Return the (X, Y) coordinate for the center point of the cell that contains the specified text.  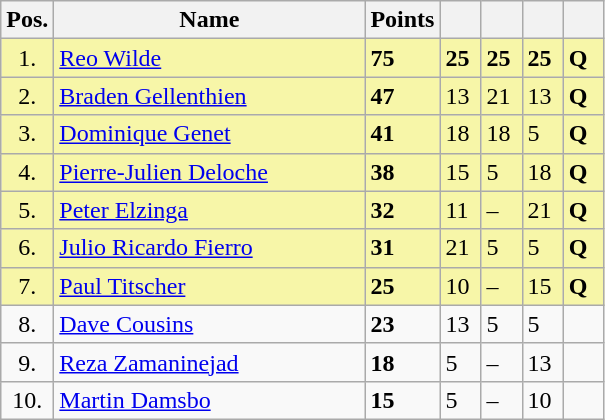
8. (28, 324)
10. (28, 400)
Pierre-Julien Deloche (210, 172)
11 (460, 210)
Reo Wilde (210, 58)
1. (28, 58)
75 (402, 58)
Pos. (28, 20)
Name (210, 20)
41 (402, 134)
Dominique Genet (210, 134)
7. (28, 286)
Dave Cousins (210, 324)
3. (28, 134)
Peter Elzinga (210, 210)
Points (402, 20)
Braden Gellenthien (210, 96)
47 (402, 96)
31 (402, 248)
Martin Damsbo (210, 400)
32 (402, 210)
5. (28, 210)
Paul Titscher (210, 286)
2. (28, 96)
38 (402, 172)
4. (28, 172)
6. (28, 248)
23 (402, 324)
Reza Zamaninejad (210, 362)
Julio Ricardo Fierro (210, 248)
9. (28, 362)
